Find where the given text appears and provide that cell's center as [x, y] coordinate. 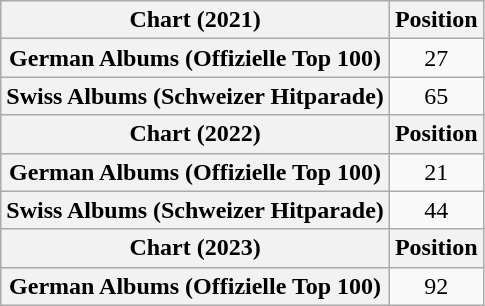
65 [436, 96]
44 [436, 210]
Chart (2022) [196, 134]
21 [436, 172]
92 [436, 286]
Chart (2021) [196, 20]
Chart (2023) [196, 248]
27 [436, 58]
